Determine the (x, y) coordinate at the center of the cell enclosing the given text.  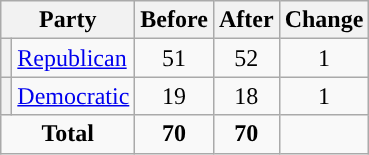
Before (174, 20)
Party (68, 20)
52 (246, 58)
Democratic (74, 96)
19 (174, 96)
After (246, 20)
18 (246, 96)
51 (174, 58)
Total (68, 134)
Republican (74, 58)
Change (324, 20)
